Scan for the cell matching the given text and deliver its (x, y) coordinate at center. 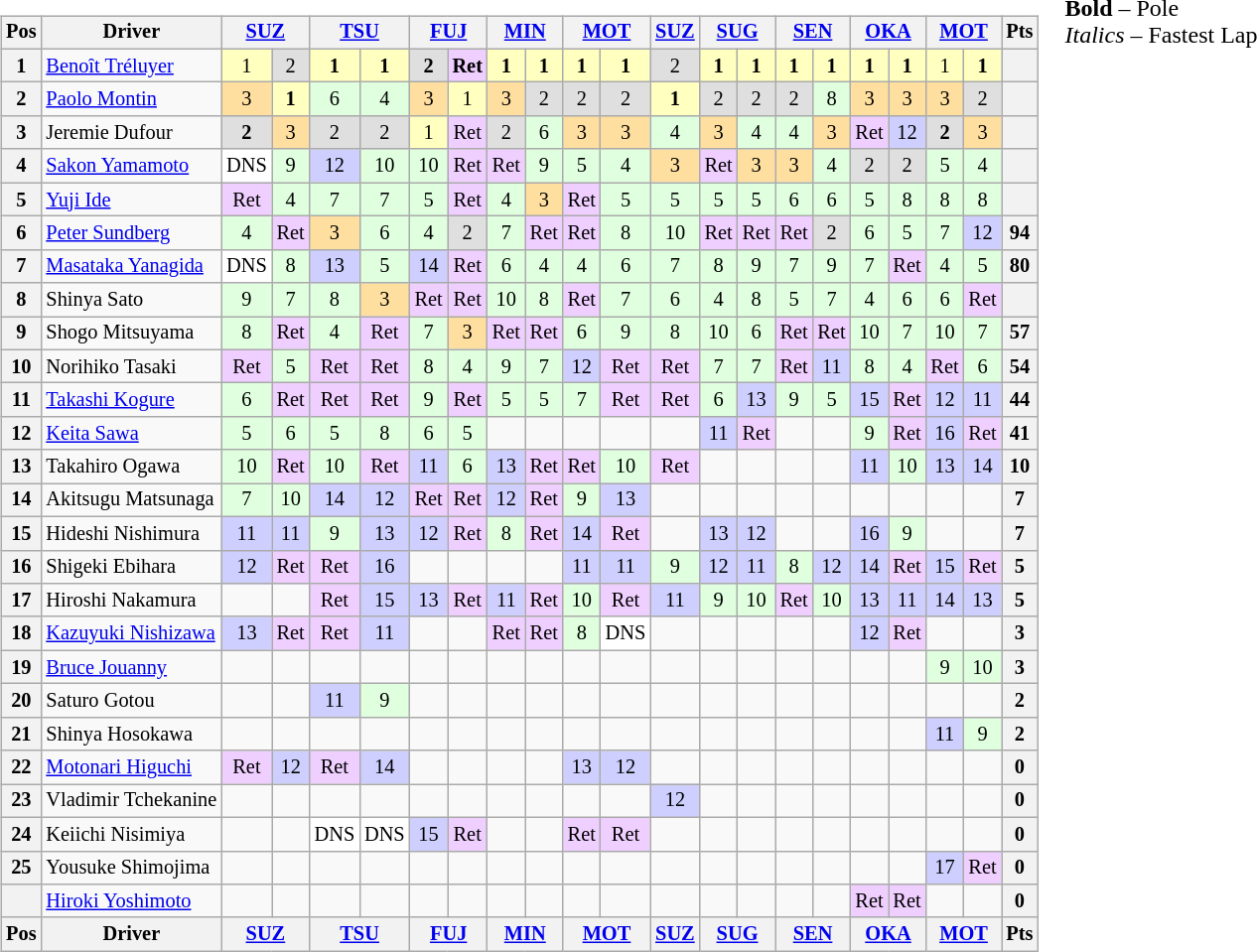
Takahiro Ogawa (131, 467)
Shigeki Ebihara (131, 567)
54 (1019, 366)
Bruce Jouanny (131, 667)
Yuji Ide (131, 200)
Motonari Higuchi (131, 767)
20 (21, 701)
25 (21, 868)
Peter Sundberg (131, 233)
Yousuke Shimojima (131, 868)
Shogo Mitsuyama (131, 334)
24 (21, 834)
Keita Sawa (131, 434)
57 (1019, 334)
Hideshi Nishimura (131, 533)
Jeremie Dufour (131, 133)
Norihiko Tasaki (131, 366)
Hiroki Yoshimoto (131, 901)
Saturo Gotou (131, 701)
Kazuyuki Nishizawa (131, 633)
Sakon Yamamoto (131, 166)
Takashi Kogure (131, 400)
80 (1019, 266)
Shinya Sato (131, 300)
94 (1019, 233)
Masataka Yanagida (131, 266)
Benoît Tréluyer (131, 66)
23 (21, 801)
44 (1019, 400)
Shinya Hosokawa (131, 734)
Vladimir Tchekanine (131, 801)
21 (21, 734)
18 (21, 633)
Akitsugu Matsunaga (131, 500)
Hiroshi Nakamura (131, 601)
Keiichi Nisimiya (131, 834)
Paolo Montin (131, 99)
22 (21, 767)
19 (21, 667)
41 (1019, 434)
